Locate the cell with the specified text and output its (X, Y) center coordinate. 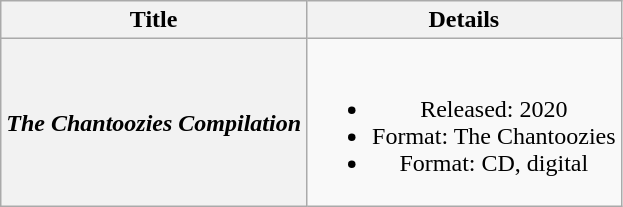
Details (464, 20)
Title (154, 20)
The Chantoozies Compilation (154, 122)
Released: 2020Format: The ChantooziesFormat: CD, digital (464, 122)
